Scan for the cell matching the given text and deliver its (x, y) coordinate at center. 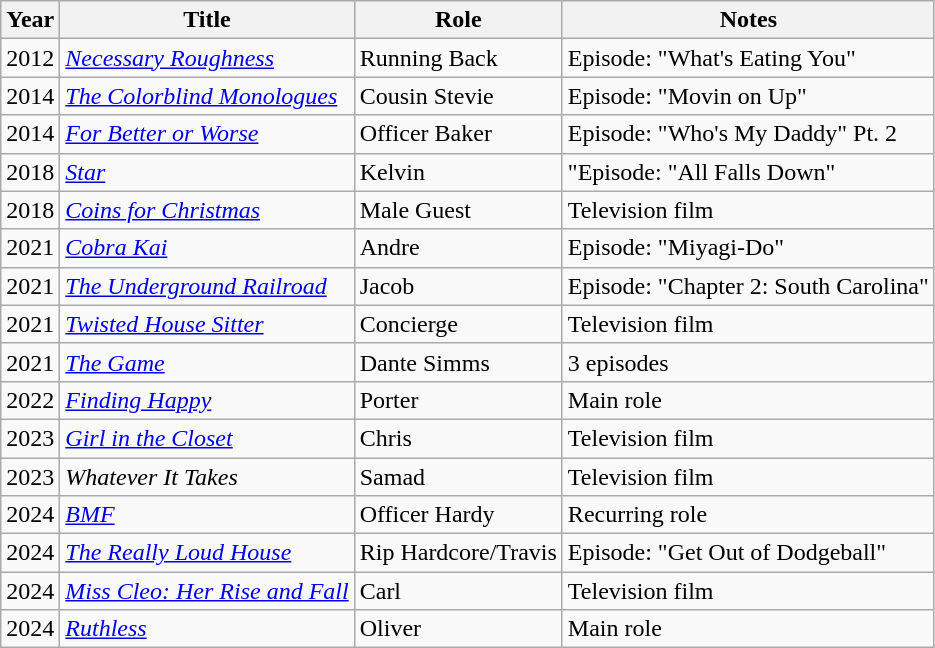
Porter (458, 400)
2022 (30, 400)
Andre (458, 248)
The Colorblind Monologues (207, 96)
Concierge (458, 324)
Necessary Roughness (207, 58)
Episode: "What's Eating You" (748, 58)
Chris (458, 438)
3 episodes (748, 362)
Twisted House Sitter (207, 324)
Episode: "Chapter 2: South Carolina" (748, 286)
Coins for Christmas (207, 210)
BMF (207, 515)
Oliver (458, 629)
The Game (207, 362)
Cousin Stevie (458, 96)
Notes (748, 20)
Episode: "Who's My Daddy" Pt. 2 (748, 134)
Rip Hardcore/Travis (458, 553)
Jacob (458, 286)
Episode: "Miyagi-Do" (748, 248)
Running Back (458, 58)
Ruthless (207, 629)
The Really Loud House (207, 553)
The Underground Railroad (207, 286)
2012 (30, 58)
Role (458, 20)
Officer Hardy (458, 515)
"Episode: "All Falls Down" (748, 172)
Episode: "Get Out of Dodgeball" (748, 553)
Male Guest (458, 210)
Miss Cleo: Her Rise and Fall (207, 591)
Officer Baker (458, 134)
Carl (458, 591)
Samad (458, 477)
For Better or Worse (207, 134)
Finding Happy (207, 400)
Kelvin (458, 172)
Cobra Kai (207, 248)
Star (207, 172)
Year (30, 20)
Girl in the Closet (207, 438)
Episode: "Movin on Up" (748, 96)
Dante Simms (458, 362)
Title (207, 20)
Whatever It Takes (207, 477)
Recurring role (748, 515)
